Search for the cell housing the specified text and yield its (X, Y) center coordinate. 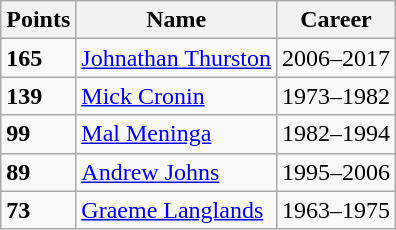
Mick Cronin (176, 96)
Mal Meninga (176, 134)
Graeme Langlands (176, 210)
1995–2006 (336, 172)
73 (38, 210)
Johnathan Thurston (176, 58)
Career (336, 20)
Name (176, 20)
Points (38, 20)
2006–2017 (336, 58)
89 (38, 172)
Andrew Johns (176, 172)
1963–1975 (336, 210)
165 (38, 58)
99 (38, 134)
1982–1994 (336, 134)
1973–1982 (336, 96)
139 (38, 96)
